Detect which cell encompasses the target text, then output its [x, y] center coordinate. 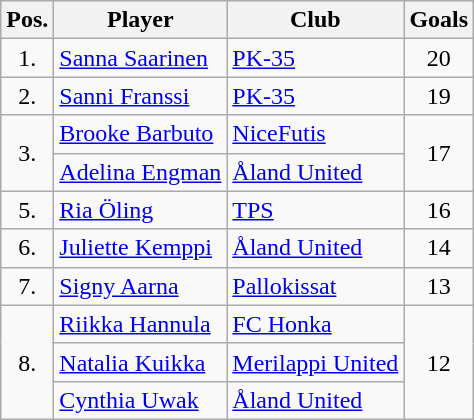
Signy Aarna [140, 286]
12 [439, 362]
13 [439, 286]
Merilappi United [316, 362]
Natalia Kuikka [140, 362]
Goals [439, 20]
Adelina Engman [140, 172]
Riikka Hannula [140, 324]
Pos. [28, 20]
Cynthia Uwak [140, 400]
5. [28, 210]
6. [28, 248]
2. [28, 96]
8. [28, 362]
1. [28, 58]
16 [439, 210]
TPS [316, 210]
20 [439, 58]
3. [28, 153]
Sanni Franssi [140, 96]
NiceFutis [316, 134]
17 [439, 153]
Player [140, 20]
14 [439, 248]
Juliette Kemppi [140, 248]
Sanna Saarinen [140, 58]
Ria Öling [140, 210]
Club [316, 20]
FC Honka [316, 324]
Brooke Barbuto [140, 134]
Pallokissat [316, 286]
7. [28, 286]
19 [439, 96]
